Identify which cell holds the provided text, then report its (x, y) central coordinate. 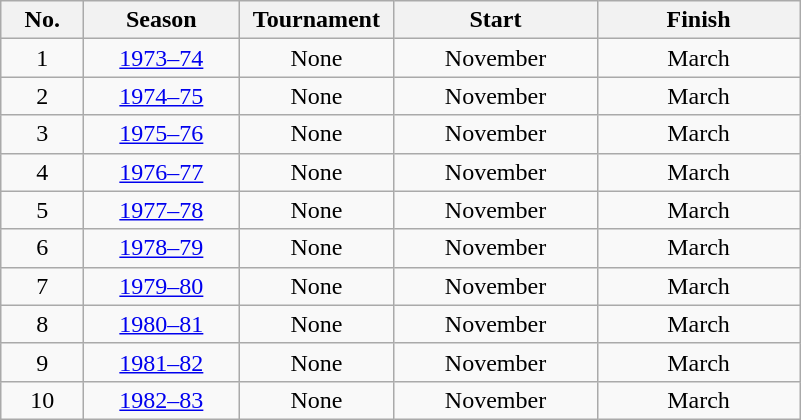
7 (42, 286)
1976–77 (162, 172)
1979–80 (162, 286)
8 (42, 324)
Tournament (316, 20)
10 (42, 400)
Finish (698, 20)
3 (42, 134)
1977–78 (162, 210)
9 (42, 362)
1978–79 (162, 248)
5 (42, 210)
1981–82 (162, 362)
6 (42, 248)
1974–75 (162, 96)
Season (162, 20)
No. (42, 20)
1975–76 (162, 134)
1 (42, 58)
2 (42, 96)
1980–81 (162, 324)
Start (496, 20)
4 (42, 172)
1982–83 (162, 400)
1973–74 (162, 58)
